Identify which cell holds the provided text, then report its (X, Y) central coordinate. 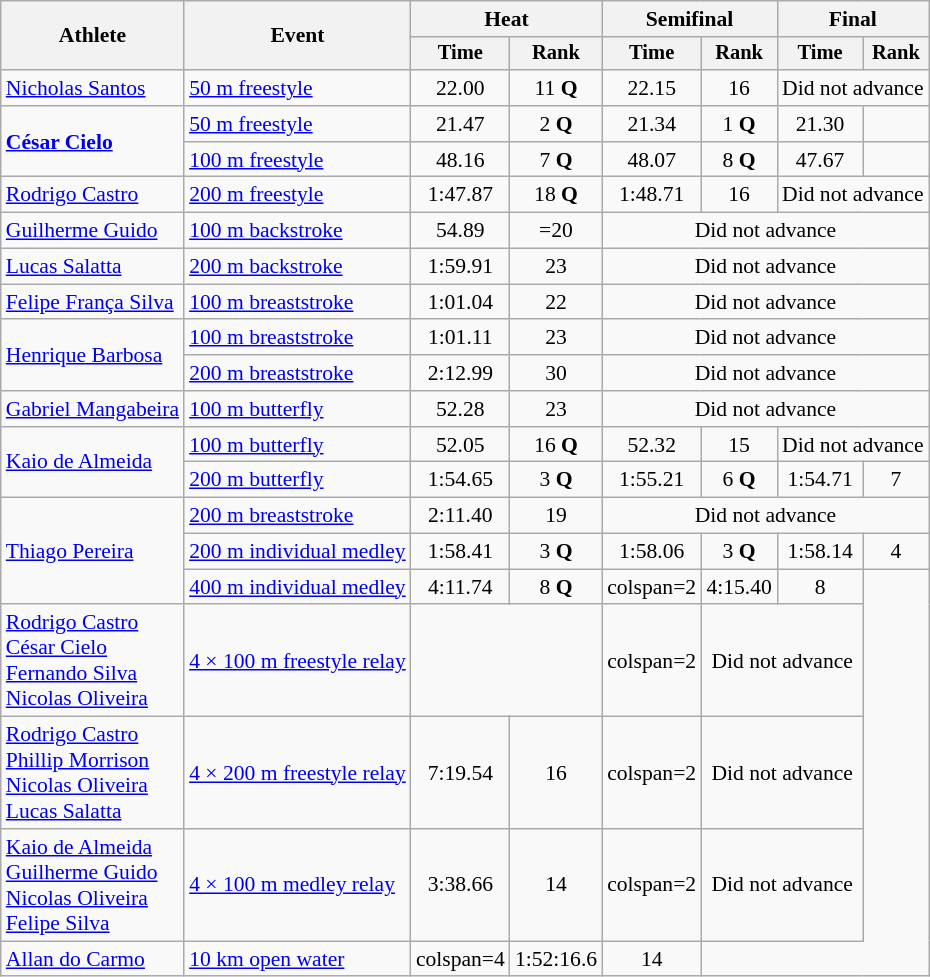
2:12.99 (460, 373)
Rodrigo CastroCésar CieloFernando SilvaNicolas Oliveira (92, 661)
1:58.41 (460, 552)
César Cielo (92, 142)
54.89 (460, 231)
3:38.66 (460, 885)
1:59.91 (460, 267)
200 m backstroke (298, 267)
Athlete (92, 36)
22 (556, 302)
4 (896, 552)
Heat (506, 19)
4 × 100 m medley relay (298, 885)
Final (853, 19)
1:48.71 (652, 195)
8 (820, 587)
7 Q (556, 160)
1:54.71 (820, 480)
48.07 (652, 160)
22.00 (460, 88)
7 (896, 480)
1:01.11 (460, 338)
Gabriel Mangabeira (92, 409)
22.15 (652, 88)
47.67 (820, 160)
1:01.04 (460, 302)
4:15.40 (739, 587)
Kaio de AlmeidaGuilherme GuidoNicolas OliveiraFelipe Silva (92, 885)
1:52:16.6 (556, 959)
Felipe França Silva (92, 302)
19 (556, 516)
48.16 (460, 160)
1:55.21 (652, 480)
1:58.14 (820, 552)
Thiago Pereira (92, 552)
100 m backstroke (298, 231)
52.32 (652, 445)
10 km open water (298, 959)
18 Q (556, 195)
Lucas Salatta (92, 267)
30 (556, 373)
1:54.65 (460, 480)
Guilherme Guido (92, 231)
colspan=4 (460, 959)
1 Q (739, 124)
400 m individual medley (298, 587)
Kaio de Almeida (92, 462)
21.34 (652, 124)
100 m freestyle (298, 160)
4:11.74 (460, 587)
200 m individual medley (298, 552)
52.28 (460, 409)
200 m butterfly (298, 480)
15 (739, 445)
52.05 (460, 445)
21.30 (820, 124)
Nicholas Santos (92, 88)
Allan do Carmo (92, 959)
1:58.06 (652, 552)
Event (298, 36)
16 Q (556, 445)
11 Q (556, 88)
4 × 100 m freestyle relay (298, 661)
=20 (556, 231)
2:11.40 (460, 516)
Henrique Barbosa (92, 356)
2 Q (556, 124)
Rodrigo CastroPhillip MorrisonNicolas OliveiraLucas Salatta (92, 773)
Semifinal (690, 19)
21.47 (460, 124)
6 Q (739, 480)
Rodrigo Castro (92, 195)
200 m freestyle (298, 195)
4 × 200 m freestyle relay (298, 773)
7:19.54 (460, 773)
1:47.87 (460, 195)
